For the text-containing cell, return its midpoint in [x, y] coordinate format. 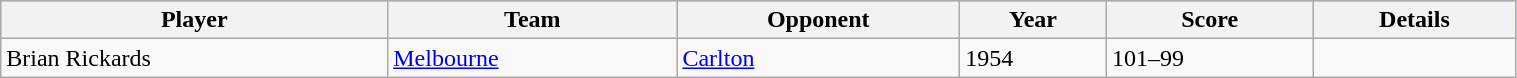
Opponent [818, 20]
Player [194, 20]
101–99 [1209, 58]
Score [1209, 20]
Melbourne [532, 58]
Team [532, 20]
Carlton [818, 58]
1954 [1034, 58]
Year [1034, 20]
Brian Rickards [194, 58]
Details [1414, 20]
